Find where the given text appears and provide that cell's center as (x, y) coordinate. 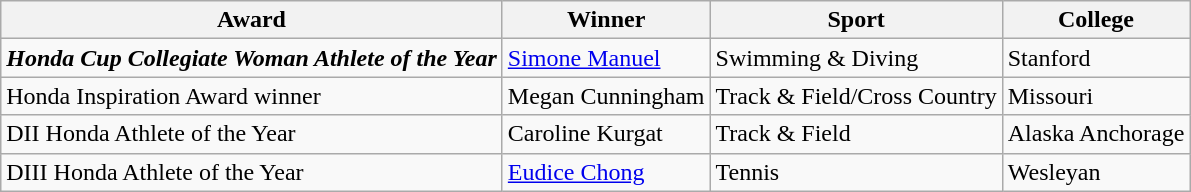
Alaska Anchorage (1096, 134)
Honda Cup Collegiate Woman Athlete of the Year (252, 58)
Tennis (856, 172)
Megan Cunningham (606, 96)
Swimming & Diving (856, 58)
Stanford (1096, 58)
Winner (606, 20)
Honda Inspiration Award winner (252, 96)
Eudice Chong (606, 172)
DIII Honda Athlete of the Year (252, 172)
College (1096, 20)
Track & Field (856, 134)
Wesleyan (1096, 172)
Sport (856, 20)
Simone Manuel (606, 58)
Caroline Kurgat (606, 134)
Award (252, 20)
Track & Field/Cross Country (856, 96)
Missouri (1096, 96)
DII Honda Athlete of the Year (252, 134)
